Return the [x, y] coordinate for the center point of the cell that contains the specified text.  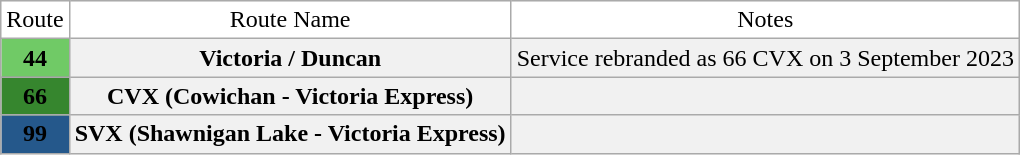
Service rebranded as 66 CVX on 3 September 2023 [765, 58]
Victoria / Duncan [290, 58]
44 [35, 58]
Route [35, 20]
99 [35, 134]
66 [35, 96]
Route Name [290, 20]
CVX (Cowichan - Victoria Express) [290, 96]
Notes [765, 20]
SVX (Shawnigan Lake - Victoria Express) [290, 134]
